Pinpoint the cell where the given text exists, returning its (x, y) midpoint coordinate. 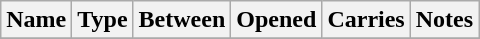
Type (102, 20)
Opened (276, 20)
Name (36, 20)
Carries (366, 20)
Between (182, 20)
Notes (444, 20)
